Find where the given text appears and provide that cell's center as [x, y] coordinate. 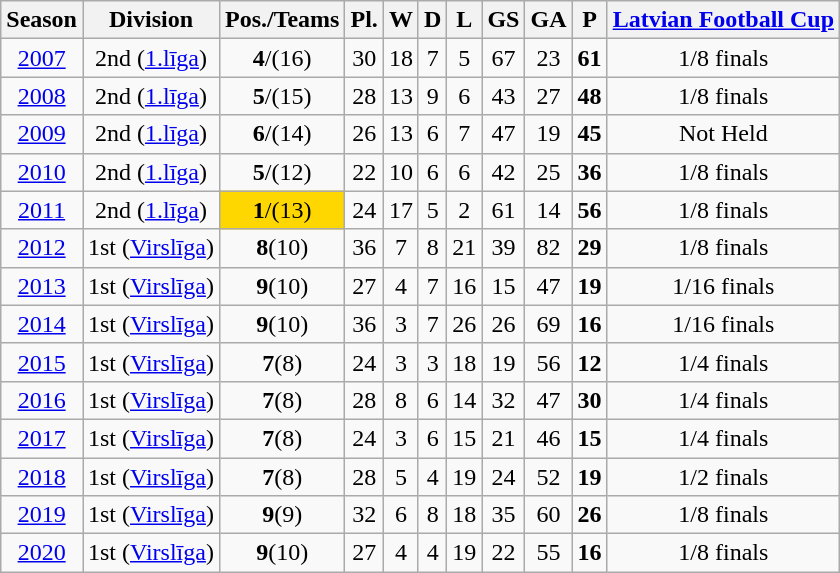
12 [590, 362]
P [590, 20]
2010 [42, 172]
2011 [42, 210]
46 [548, 438]
69 [548, 324]
35 [504, 515]
5/(12) [282, 172]
Season [42, 20]
82 [548, 248]
GA [548, 20]
GS [504, 20]
2007 [42, 58]
5/(15) [282, 96]
2 [464, 210]
52 [548, 477]
60 [548, 515]
2014 [42, 324]
8(10) [282, 248]
W [400, 20]
Latvian Football Cup [723, 20]
2020 [42, 553]
2009 [42, 134]
55 [548, 553]
29 [590, 248]
48 [590, 96]
2013 [42, 286]
17 [400, 210]
43 [504, 96]
23 [548, 58]
Pl. [364, 20]
42 [504, 172]
10 [400, 172]
9 [432, 96]
2019 [42, 515]
L [464, 20]
67 [504, 58]
45 [590, 134]
1/2 finals [723, 477]
1/(13) [282, 210]
Pos./Teams [282, 20]
25 [548, 172]
2012 [42, 248]
Division [150, 20]
2016 [42, 400]
2017 [42, 438]
4/(16) [282, 58]
D [432, 20]
39 [504, 248]
2018 [42, 477]
2015 [42, 362]
6/(14) [282, 134]
Not Held [723, 134]
9(9) [282, 515]
2008 [42, 96]
